Return the (x, y) coordinate for the center point of the cell that contains the specified text.  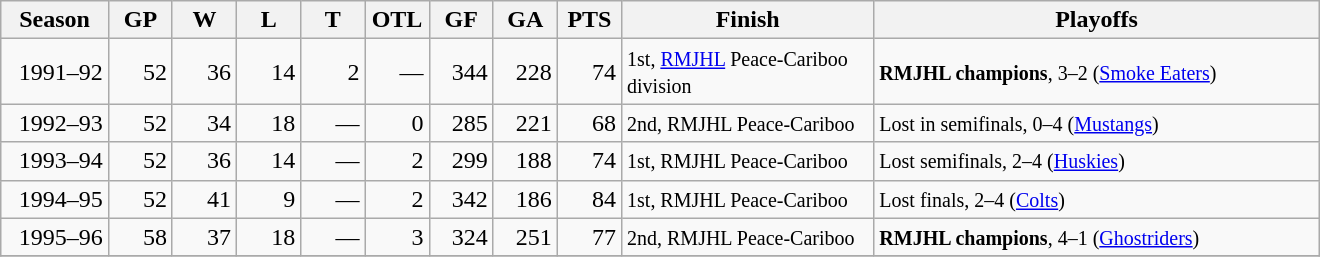
3 (397, 237)
Finish (748, 20)
T (333, 20)
Lost finals, 2–4 (Colts) (1096, 199)
344 (461, 72)
34 (204, 123)
GA (525, 20)
251 (525, 237)
RMJHL champions, 3–2 (Smoke Eaters) (1096, 72)
228 (525, 72)
9 (269, 199)
Lost in semifinals, 0–4 (Mustangs) (1096, 123)
299 (461, 161)
L (269, 20)
RMJHL champions, 4–1 (Ghostriders) (1096, 237)
PTS (589, 20)
Lost semifinals, 2–4 (Huskies) (1096, 161)
41 (204, 199)
285 (461, 123)
1992–93 (55, 123)
186 (525, 199)
68 (589, 123)
1991–92 (55, 72)
1994–95 (55, 199)
37 (204, 237)
324 (461, 237)
342 (461, 199)
77 (589, 237)
GF (461, 20)
188 (525, 161)
58 (140, 237)
Season (55, 20)
1993–94 (55, 161)
OTL (397, 20)
84 (589, 199)
W (204, 20)
Playoffs (1096, 20)
221 (525, 123)
1995–96 (55, 237)
1st, RMJHL Peace-Cariboo division (748, 72)
GP (140, 20)
0 (397, 123)
